Return (x, y) of the center of cell containing provided text 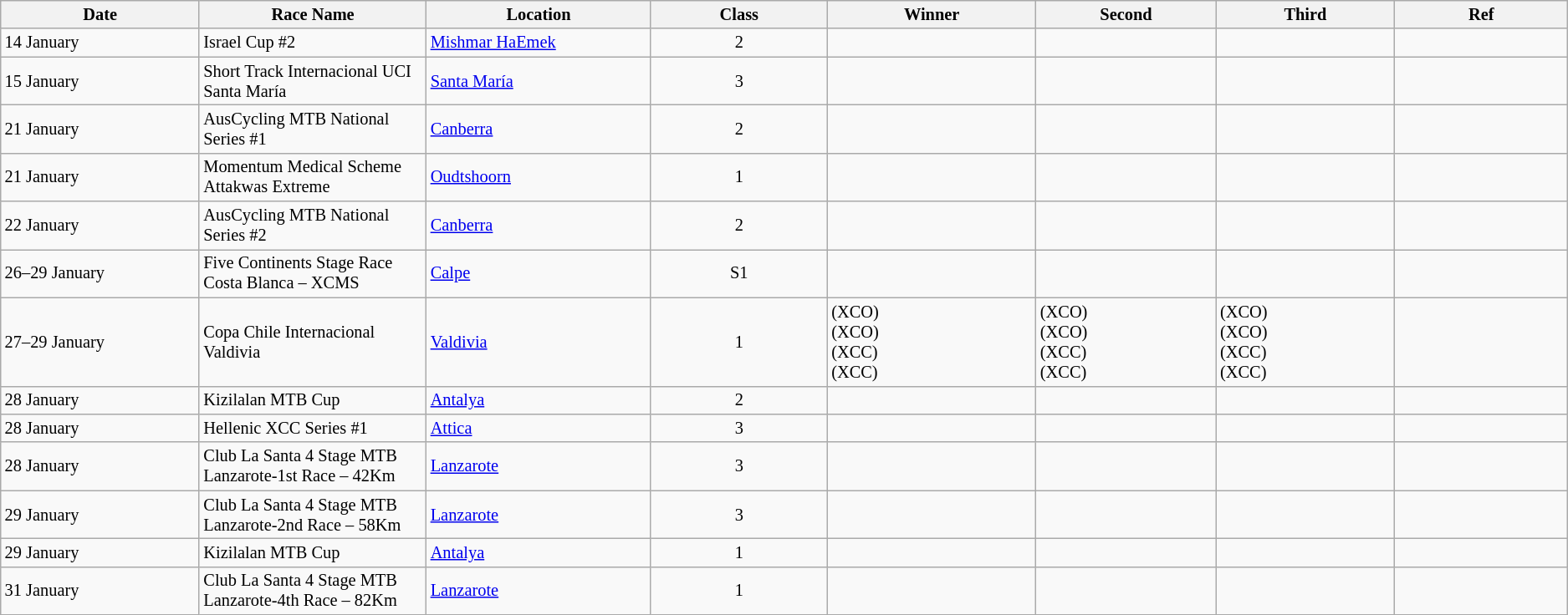
Winner (932, 14)
Valdivia (539, 342)
Hellenic XCC Series #1 (313, 428)
Oudtshoorn (539, 177)
Five Continents Stage Race Costa Blanca – XCMS (313, 273)
Short Track Internacional UCI Santa María (313, 81)
14 January (100, 43)
Israel Cup #2 (313, 43)
Copa Chile Internacional Valdivia (313, 342)
AusCycling MTB National Series #1 (313, 129)
22 January (100, 226)
S1 (739, 273)
Attica (539, 428)
15 January (100, 81)
Race Name (313, 14)
Second (1126, 14)
Ref (1482, 14)
27–29 January (100, 342)
Location (539, 14)
Momentum Medical Scheme Attakwas Extreme (313, 177)
Class (739, 14)
AusCycling MTB National Series #2 (313, 226)
Club La Santa 4 Stage MTB Lanzarote-4th Race – 82Km (313, 591)
Third (1305, 14)
Date (100, 14)
Mishmar HaEmek (539, 43)
Club La Santa 4 Stage MTB Lanzarote-1st Race – 42Km (313, 466)
31 January (100, 591)
Santa María (539, 81)
26–29 January (100, 273)
Club La Santa 4 Stage MTB Lanzarote-2nd Race – 58Km (313, 515)
Calpe (539, 273)
